Search for the cell housing the specified text and yield its [x, y] center coordinate. 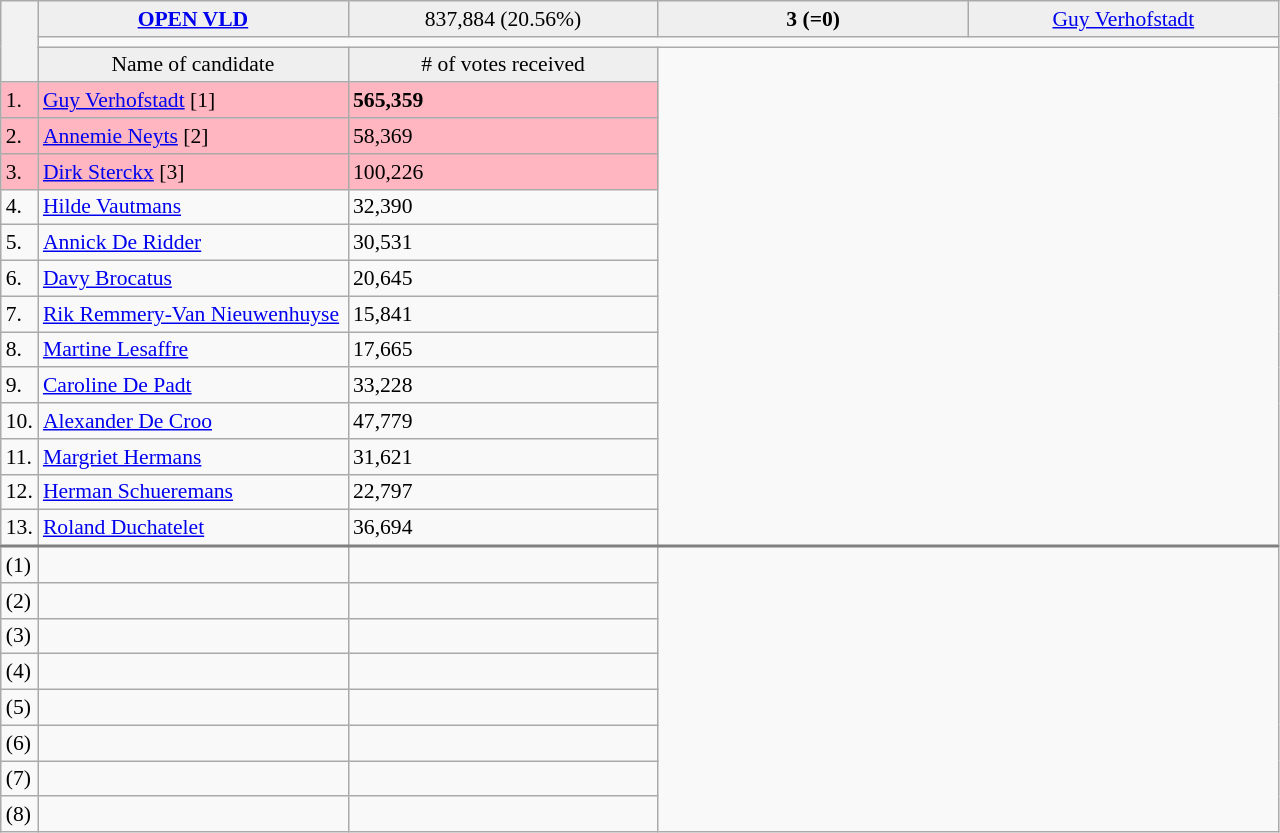
Annemie Neyts [2] [193, 136]
12. [20, 492]
Roland Duchatelet [193, 528]
1. [20, 101]
(3) [20, 636]
(5) [20, 708]
17,665 [503, 350]
Rik Remmery-Van Nieuwenhuyse [193, 314]
2. [20, 136]
30,531 [503, 243]
(1) [20, 564]
Hilde Vautmans [193, 207]
Caroline De Padt [193, 386]
Herman Schueremans [193, 492]
10. [20, 421]
13. [20, 528]
9. [20, 386]
8. [20, 350]
565,359 [503, 101]
15,841 [503, 314]
(6) [20, 743]
22,797 [503, 492]
3 (=0) [813, 19]
(2) [20, 601]
Guy Verhofstadt [1] [193, 101]
Guy Verhofstadt [1123, 19]
5. [20, 243]
3. [20, 172]
Annick De Ridder [193, 243]
(4) [20, 672]
47,779 [503, 421]
837,884 (20.56%) [503, 19]
Name of candidate [193, 65]
100,226 [503, 172]
# of votes received [503, 65]
(7) [20, 779]
6. [20, 279]
Dirk Sterckx [3] [193, 172]
4. [20, 207]
Davy Brocatus [193, 279]
36,694 [503, 528]
Alexander De Croo [193, 421]
31,621 [503, 457]
OPEN VLD [193, 19]
Margriet Hermans [193, 457]
(8) [20, 815]
33,228 [503, 386]
58,369 [503, 136]
20,645 [503, 279]
11. [20, 457]
7. [20, 314]
32,390 [503, 207]
Martine Lesaffre [193, 350]
